For the text-containing cell, return its midpoint in (x, y) coordinate format. 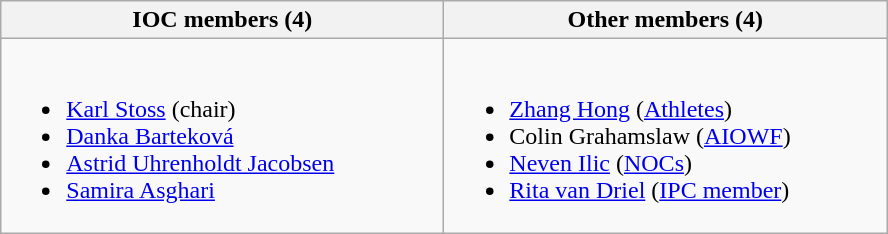
Other members (4) (666, 20)
IOC members (4) (222, 20)
Zhang Hong (Athletes) Colin Grahamslaw (AIOWF) Neven Ilic (NOCs) Rita van Driel (IPC member) (666, 136)
Karl Stoss (chair) Danka Barteková Astrid Uhrenholdt Jacobsen Samira Asghari (222, 136)
